Return [x, y] of the center of cell containing provided text 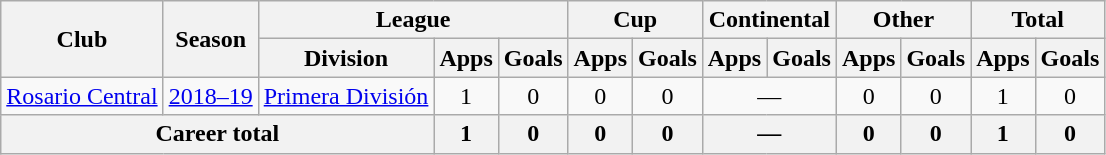
Division [346, 58]
Cup [635, 20]
Season [210, 39]
Club [82, 39]
Primera División [346, 96]
Career total [218, 134]
Continental [769, 20]
League [413, 20]
Other [903, 20]
Total [1038, 20]
Rosario Central [82, 96]
2018–19 [210, 96]
